Locate the cell with the specified text and output its [X, Y] center coordinate. 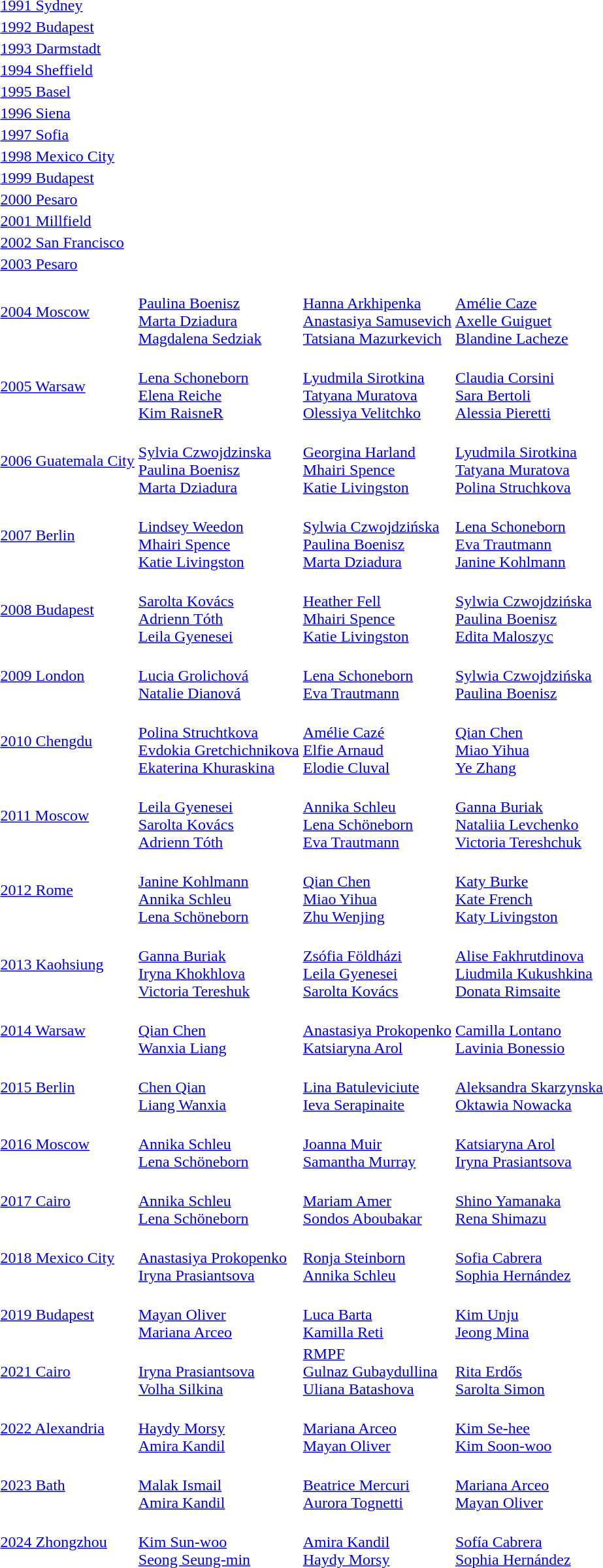
Sarolta Kovács Adrienn Tóth Leila Gyenesei [218, 610]
Lina BatuleviciuteIeva Serapinaite [377, 1087]
Anastasiya ProkopenkoIryna Prasiantsova [218, 1258]
Georgina Harland Mhairi Spence Katie Livingston [377, 461]
Lena Schoneborn Eva Trautmann [377, 676]
Zsófia FöldháziLeila GyeneseiSarolta Kovács [377, 964]
Ganna BuriakIryna KhokhlovaVictoria Tereshuk [218, 964]
Malak IsmailAmira Kandil [218, 1485]
Mayan OliverMariana Arceo [218, 1315]
Amélie Cazé Elfie Arnaud Elodie Cluval [377, 741]
Sylwia Czwojdzińska Paulina Boenisz Marta Dziadura [377, 536]
Iryna PrasiantsovaVolha Silkina [218, 1371]
Polina Struchtkova Evdokia Gretchichnikova Ekaterina Khuraskina [218, 741]
Ronja SteinbornAnnika Schleu [377, 1258]
RMPFGulnaz GubaydullinaUliana Batashova [377, 1371]
Sylvia Czwojdzinska Paulina Boenisz Marta Dziadura [218, 461]
Annika SchleuLena SchönebornEva Trautmann [377, 815]
Luca BartaKamilla Reti [377, 1315]
Anastasiya ProkopenkoKatsiaryna Arol [377, 1030]
Haydy MorsyAmira Kandil [218, 1428]
Lucia Grolichová Natalie Dianová [218, 676]
Leila GyeneseiSarolta KovácsAdrienn Tóth [218, 815]
Qian ChenWanxia Liang [218, 1030]
Joanna MuirSamantha Murray [377, 1144]
Janine KohlmannAnnika SchleuLena Schöneborn [218, 890]
Hanna Arkhipenka Anastasiya Samusevich Tatsiana Mazurkevich [377, 312]
Lena Schoneborn Elena Reiche Kim RaisneR [218, 387]
Lindsey Weedon Mhairi Spence Katie Livingston [218, 536]
Mariam AmerSondos Aboubakar [377, 1201]
Paulina Boenisz Marta Dziadura Magdalena Sedziak [218, 312]
Mariana ArceoMayan Oliver [377, 1428]
Chen QianLiang Wanxia [218, 1087]
Lyudmila Sirotkina Tatyana Muratova Olessiya Velitchko [377, 387]
Beatrice MercuriAurora Tognetti [377, 1485]
Qian ChenMiao YihuaZhu Wenjing [377, 890]
Heather Fell Mhairi Spence Katie Livingston [377, 610]
